Return the [X, Y] coordinate for the center point of the cell that contains the specified text.  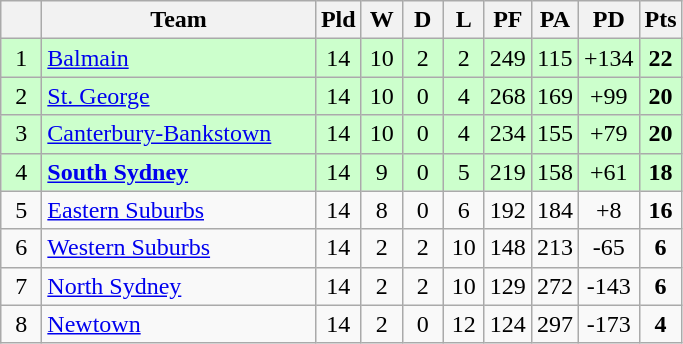
169 [554, 96]
184 [554, 210]
Pld [338, 20]
PD [608, 20]
Newtown [179, 324]
PF [508, 20]
148 [508, 248]
W [382, 20]
129 [508, 286]
272 [554, 286]
1 [22, 58]
115 [554, 58]
192 [508, 210]
12 [464, 324]
158 [554, 172]
PA [554, 20]
Team [179, 20]
Eastern Suburbs [179, 210]
St. George [179, 96]
Pts [660, 20]
Western Suburbs [179, 248]
North Sydney [179, 286]
+79 [608, 134]
D [422, 20]
234 [508, 134]
249 [508, 58]
268 [508, 96]
124 [508, 324]
+8 [608, 210]
+99 [608, 96]
7 [22, 286]
+61 [608, 172]
+134 [608, 58]
9 [382, 172]
213 [554, 248]
-65 [608, 248]
Canterbury-Bankstown [179, 134]
Balmain [179, 58]
18 [660, 172]
16 [660, 210]
L [464, 20]
3 [22, 134]
South Sydney [179, 172]
-173 [608, 324]
297 [554, 324]
219 [508, 172]
-143 [608, 286]
22 [660, 58]
155 [554, 134]
